Capture the cell that displays the provided text and extract its (x, y) central coordinate. 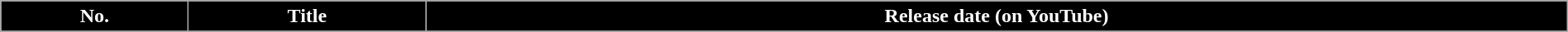
No. (94, 16)
Title (308, 16)
Release date (on YouTube) (997, 16)
